For the text-containing cell, return its midpoint in [X, Y] coordinate format. 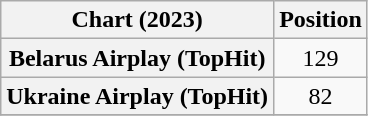
129 [321, 58]
Ukraine Airplay (TopHit) [138, 96]
Position [321, 20]
Chart (2023) [138, 20]
Belarus Airplay (TopHit) [138, 58]
82 [321, 96]
